Extract the (X, Y) coordinate from the center of the cell holding the provided text.  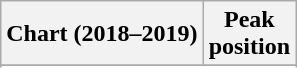
Peakposition (249, 34)
Chart (2018–2019) (102, 34)
